Detect which cell encompasses the target text, then output its (X, Y) center coordinate. 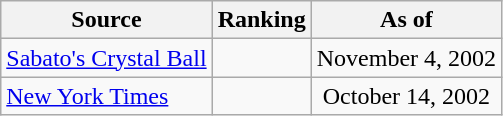
Source (106, 20)
November 4, 2002 (406, 58)
October 14, 2002 (406, 96)
Sabato's Crystal Ball (106, 58)
New York Times (106, 96)
Ranking (262, 20)
As of (406, 20)
